Provide the [X, Y] coordinate of the cell's center where the given text is located.  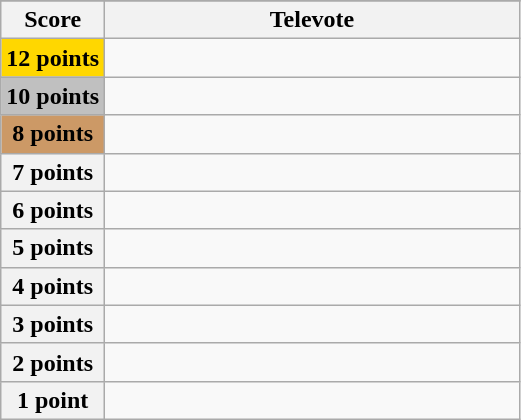
4 points [53, 286]
Score [53, 20]
8 points [53, 134]
Televote [312, 20]
7 points [53, 172]
1 point [53, 400]
5 points [53, 248]
12 points [53, 58]
6 points [53, 210]
10 points [53, 96]
3 points [53, 324]
2 points [53, 362]
